Extract the (x, y) coordinate from the center of the cell holding the provided text.  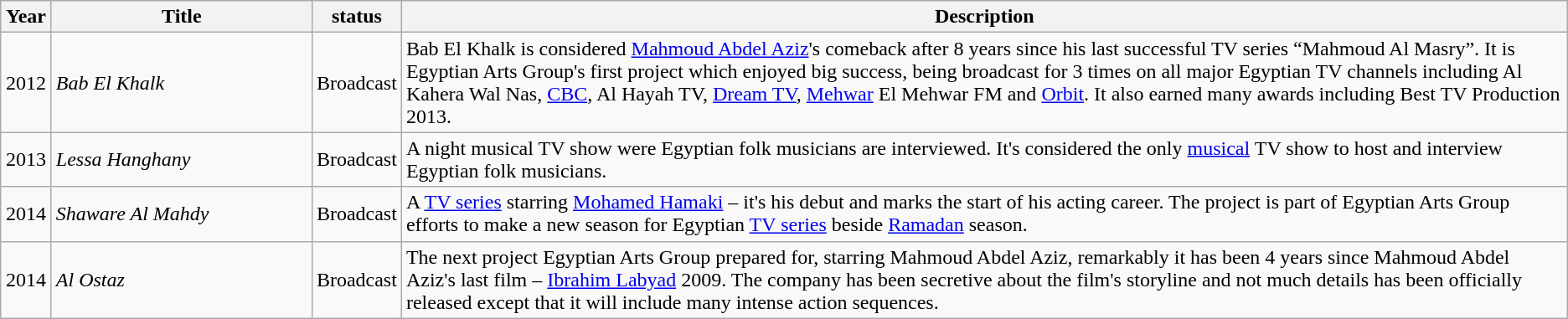
Bab El Khalk (181, 82)
2012 (27, 82)
Al Ostaz (181, 280)
Year (27, 17)
Lessa Hanghany (181, 159)
Description (984, 17)
2013 (27, 159)
Shaware Al Mahdy (181, 214)
Title (181, 17)
status (357, 17)
